Return [X, Y] of the center of cell containing provided text 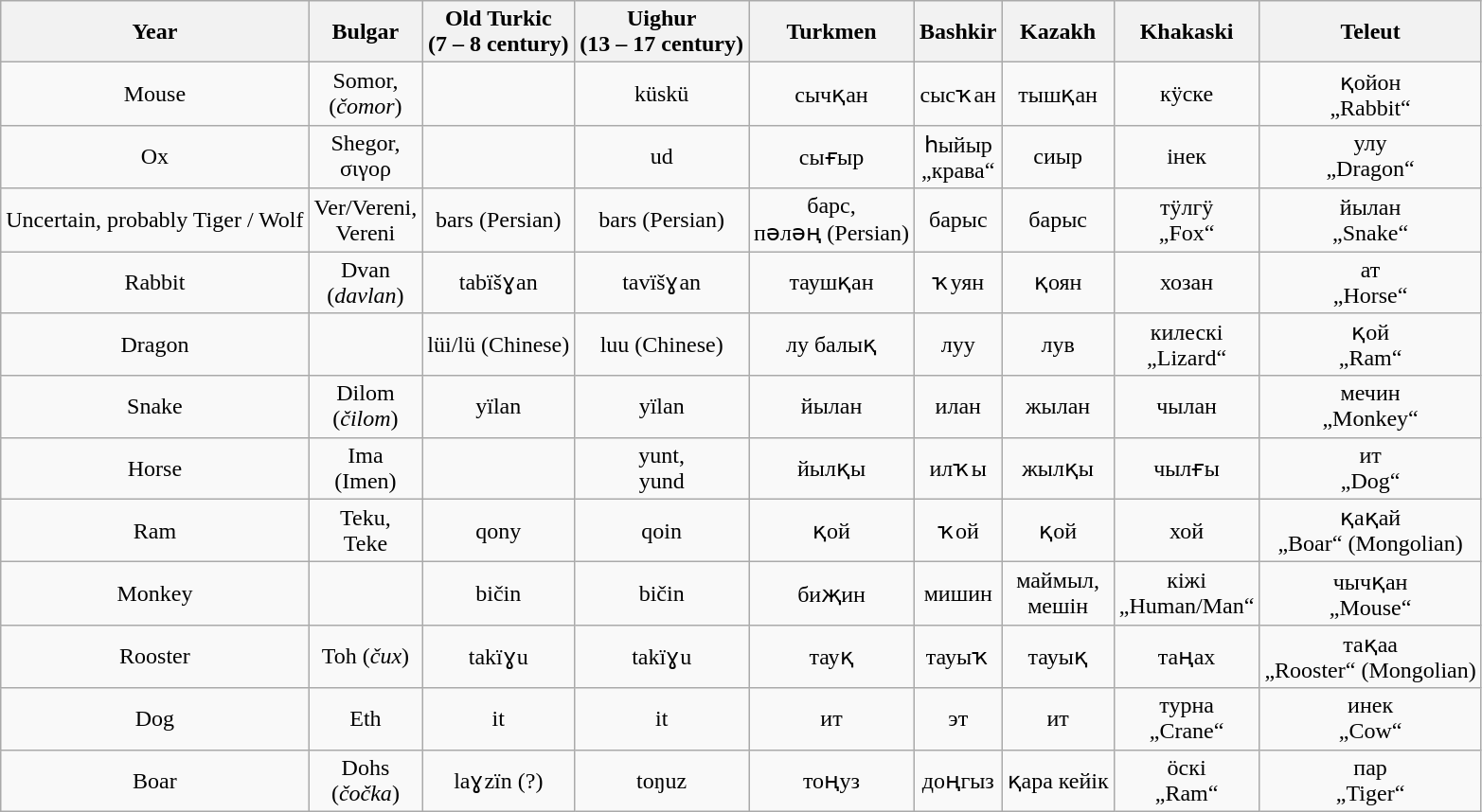
Teku,Teke [366, 530]
luu (Chinese) [662, 344]
тышқан [1058, 95]
küskü [662, 95]
сычқан [831, 95]
инек „Cow“ [1370, 719]
Shegor, σιγορ [366, 157]
Ox [155, 157]
мишин [958, 594]
доңгыз [958, 780]
ud [662, 157]
һыйыр „крава“ [958, 157]
тауыҡ [958, 657]
laɣzïn (?) [498, 780]
қақай „Boar“ (Mongolian) [1370, 530]
Dvan (davlan) [366, 282]
öскі „Ram“ [1187, 780]
Khakaski [1187, 32]
кÿске [1187, 95]
илан [958, 407]
Dilom(čilom) [366, 407]
інек [1187, 157]
килескі „Lizard“ [1187, 344]
тауық [1058, 657]
чылғы [1187, 468]
ҡуян [958, 282]
чычқан „Mouse“ [1370, 594]
қара кейік [1058, 780]
тÿлгÿ „Fox“ [1187, 220]
хой [1187, 530]
ҡой [958, 530]
Toh (čux) [366, 657]
Ram [155, 530]
qony [498, 530]
чылан [1187, 407]
Teleut [1370, 32]
Bulgar [366, 32]
Somor, (čomor) [366, 95]
Snake [155, 407]
Old Turkic (7 – 8 century) [498, 32]
сығыр [831, 157]
Rooster [155, 657]
илҡы [958, 468]
тақаа „Rooster“ (Mongolian) [1370, 657]
пар „Tiger“ [1370, 780]
ат „Horse“ [1370, 282]
Dragon [155, 344]
кіжі „Human/Man“ [1187, 594]
tabïšɣan [498, 282]
жылқы [1058, 468]
Year [155, 32]
қойон „Rabbit“ [1370, 95]
лу балық [831, 344]
lüi/lü (Chinese) [498, 344]
тоңуз [831, 780]
сысҡан [958, 95]
хозан [1187, 282]
Bashkir [958, 32]
луу [958, 344]
Dohs(čočka) [366, 780]
жылан [1058, 407]
Boar [155, 780]
Ima (Imen) [366, 468]
Rabbit [155, 282]
маймыл, мешін [1058, 594]
улу „Dragon“ [1370, 157]
toŋuz [662, 780]
tavïšɣan [662, 282]
тауқ [831, 657]
Ver/Vereni, Vereni [366, 220]
йылан „Snake“ [1370, 220]
лув [1058, 344]
сиыр [1058, 157]
йылан [831, 407]
Monkey [155, 594]
Kazakh [1058, 32]
ит „Dog“ [1370, 468]
Mouse [155, 95]
Uighur (13 – 17 century) [662, 32]
қой „Ram“ [1370, 344]
барс, пәләң (Persian) [831, 220]
Eth [366, 719]
эт [958, 719]
мечин „Monkey“ [1370, 407]
Uncertain, probably Tiger / Wolf [155, 220]
йылқы [831, 468]
Dog [155, 719]
yunt,yund [662, 468]
таңах [1187, 657]
Turkmen [831, 32]
турна „Crane“ [1187, 719]
таушқан [831, 282]
qoin [662, 530]
Horse [155, 468]
қоян [1058, 282]
биҗин [831, 594]
